For the text-containing cell, return its midpoint in [x, y] coordinate format. 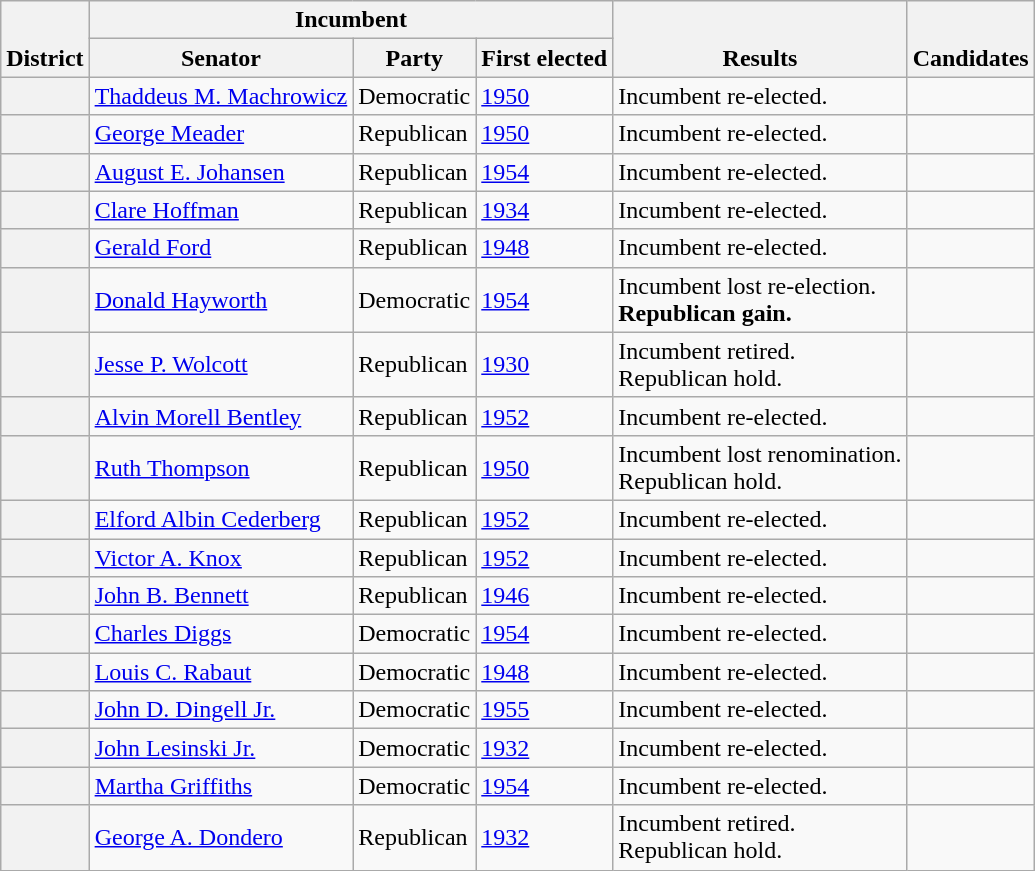
Martha Griffiths [221, 786]
Donald Hayworth [221, 300]
August E. Johansen [221, 172]
Incumbent lost renomination.Republican hold. [760, 468]
Senator [221, 58]
First elected [544, 58]
Thaddeus M. Machrowicz [221, 96]
1955 [544, 710]
Candidates [970, 39]
Ruth Thompson [221, 468]
Clare Hoffman [221, 210]
George A. Dondero [221, 838]
John B. Bennett [221, 596]
Louis C. Rabaut [221, 672]
1934 [544, 210]
Results [760, 39]
John Lesinski Jr. [221, 748]
Incumbent [351, 20]
John D. Dingell Jr. [221, 710]
Elford Albin Cederberg [221, 519]
Incumbent lost re-election.Republican gain. [760, 300]
Gerald Ford [221, 248]
George Meader [221, 134]
District [45, 39]
Alvin Morell Bentley [221, 416]
Jesse P. Wolcott [221, 364]
1946 [544, 596]
1930 [544, 364]
Victor A. Knox [221, 557]
Party [414, 58]
Charles Diggs [221, 634]
